Extract the (X, Y) coordinate from the center of the cell holding the provided text.  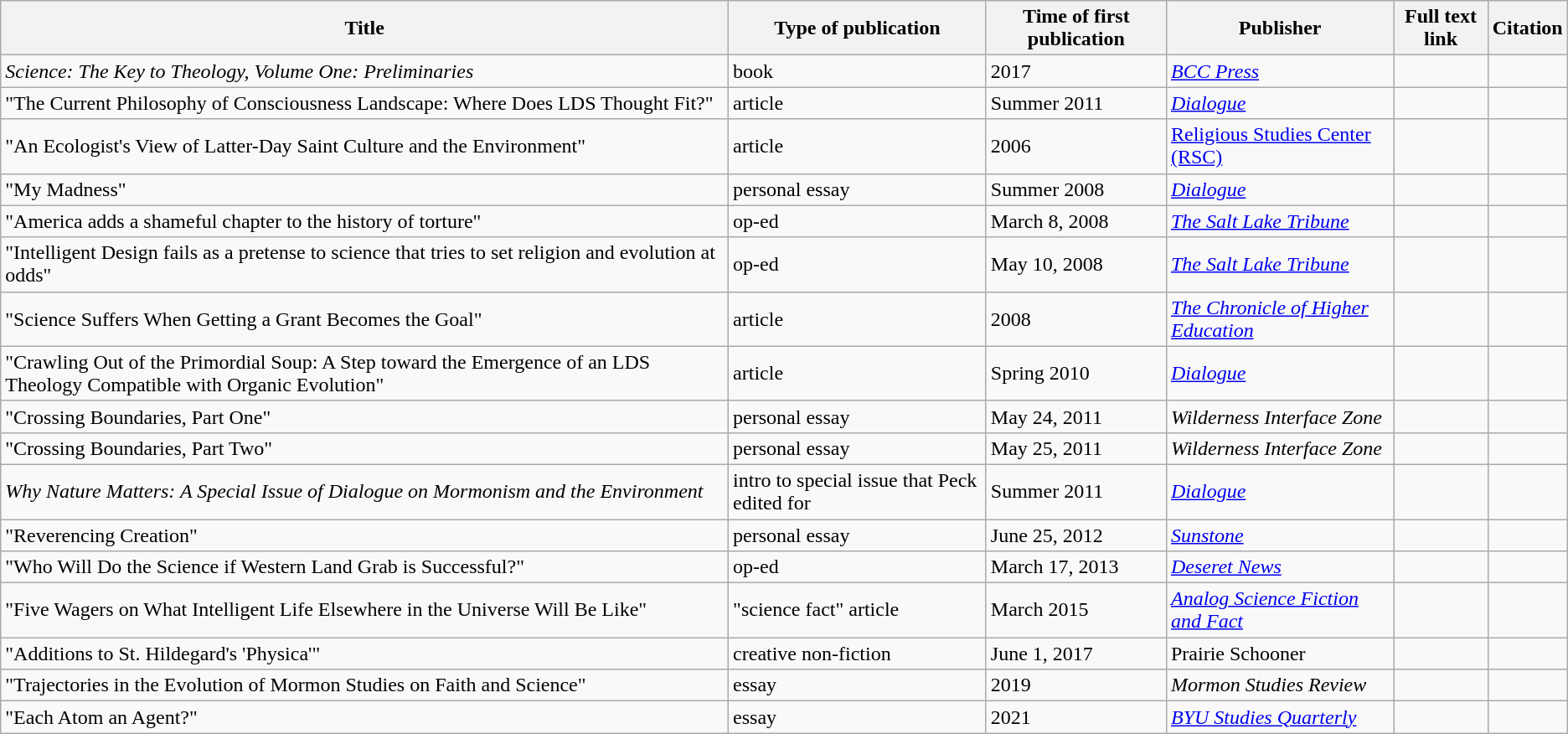
Religious Studies Center (RSC) (1280, 146)
"Reverencing Creation" (365, 535)
Spring 2010 (1075, 374)
"America adds a shameful chapter to the history of torture" (365, 221)
BYU Studies Quarterly (1280, 717)
"Additions to St. Hildegard's 'Physica'" (365, 654)
2021 (1075, 717)
Citation (1528, 28)
"Crossing Boundaries, Part One" (365, 416)
Title (365, 28)
Science: The Key to Theology, Volume One: Preliminaries (365, 71)
intro to special issue that Peck edited for (858, 491)
BCC Press (1280, 71)
March 2015 (1075, 610)
March 8, 2008 (1075, 221)
"Trajectories in the Evolution of Mormon Studies on Faith and Science" (365, 685)
"science fact" article (858, 610)
Prairie Schooner (1280, 654)
"The Current Philosophy of Consciousness Landscape: Where Does LDS Thought Fit?" (365, 103)
"My Madness" (365, 189)
book (858, 71)
Full text link (1441, 28)
Time of first publication (1075, 28)
Type of publication (858, 28)
creative non-fiction (858, 654)
May 25, 2011 (1075, 448)
2008 (1075, 318)
Analog Science Fiction and Fact (1280, 610)
2017 (1075, 71)
"Five Wagers on What Intelligent Life Elsewhere in the Universe Will Be Like" (365, 610)
"Each Atom an Agent?" (365, 717)
May 24, 2011 (1075, 416)
"Crossing Boundaries, Part Two" (365, 448)
2006 (1075, 146)
May 10, 2008 (1075, 265)
Why Nature Matters: A Special Issue of Dialogue on Mormonism and the Environment (365, 491)
Summer 2008 (1075, 189)
Sunstone (1280, 535)
June 1, 2017 (1075, 654)
Publisher (1280, 28)
"Crawling Out of the Primordial Soup: A Step toward the Emergence of an LDS Theology Compatible with Organic Evolution" (365, 374)
June 25, 2012 (1075, 535)
2019 (1075, 685)
"Who Will Do the Science if Western Land Grab is Successful?" (365, 567)
Deseret News (1280, 567)
"Science Suffers When Getting a Grant Becomes the Goal" (365, 318)
"An Ecologist's View of Latter-Day Saint Culture and the Environment" (365, 146)
Mormon Studies Review (1280, 685)
The Chronicle of Higher Education (1280, 318)
"Intelligent Design fails as a pretense to science that tries to set religion and evolution at odds" (365, 265)
March 17, 2013 (1075, 567)
